Identify which cell holds the provided text, then report its [x, y] central coordinate. 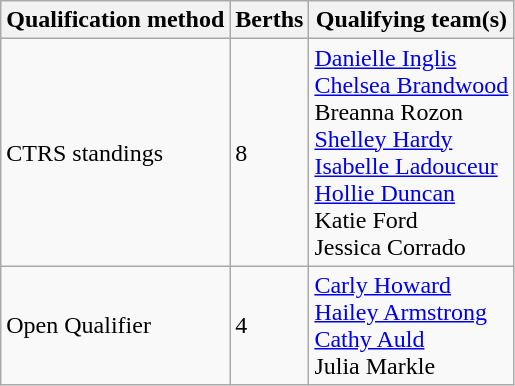
Qualification method [116, 20]
Berths [270, 20]
CTRS standings [116, 152]
Open Qualifier [116, 326]
4 [270, 326]
Carly Howard Hailey Armstrong Cathy Auld Julia Markle [412, 326]
Qualifying team(s) [412, 20]
Danielle Inglis Chelsea Brandwood Breanna Rozon Shelley Hardy Isabelle Ladouceur Hollie Duncan Katie Ford Jessica Corrado [412, 152]
8 [270, 152]
